Extract the [X, Y] coordinate from the center of the cell holding the provided text.  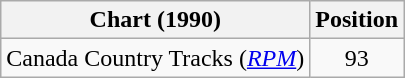
93 [357, 58]
Position [357, 20]
Chart (1990) [156, 20]
Canada Country Tracks (RPM) [156, 58]
